Search for the cell housing the specified text and yield its (X, Y) center coordinate. 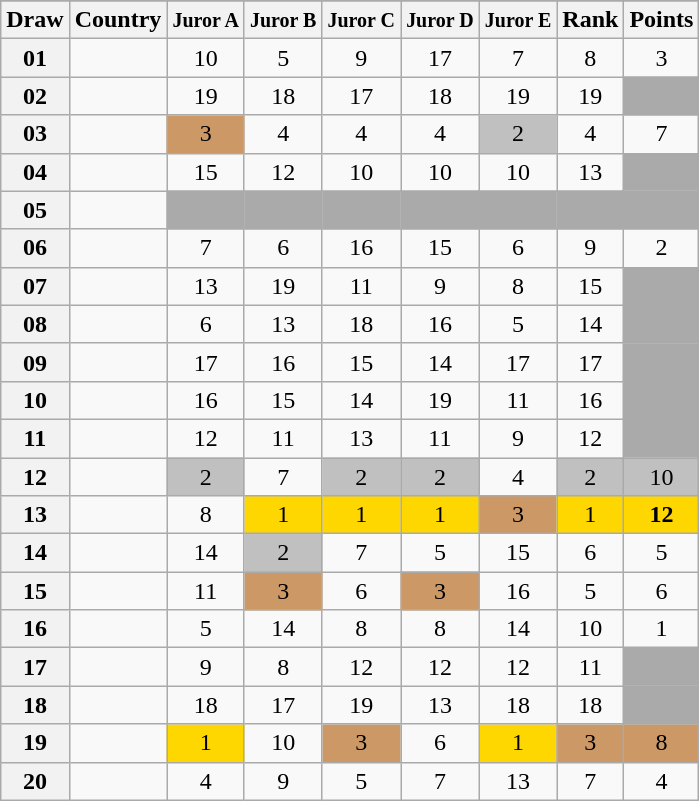
09 (35, 362)
05 (35, 210)
06 (35, 248)
20 (35, 781)
Country (118, 20)
Juror B (283, 20)
Points (662, 20)
04 (35, 172)
08 (35, 324)
Juror C (362, 20)
Juror D (440, 20)
Rank (590, 20)
07 (35, 286)
Juror A (206, 20)
Draw (35, 20)
03 (35, 134)
Juror E (518, 20)
01 (35, 58)
02 (35, 96)
